Find where the given text appears and provide that cell's center as [X, Y] coordinate. 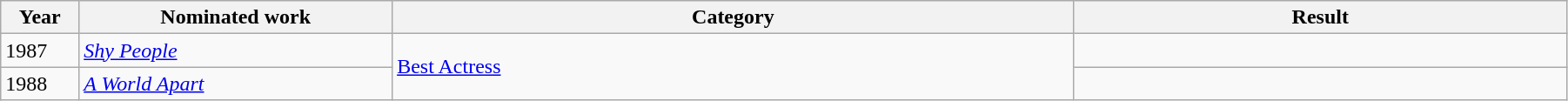
Category [733, 17]
A World Apart [236, 84]
Best Actress [733, 67]
Shy People [236, 50]
1987 [40, 50]
Year [40, 17]
Nominated work [236, 17]
1988 [40, 84]
Result [1320, 17]
